From the cell containing the given text, extract its center point as (X, Y) coordinate. 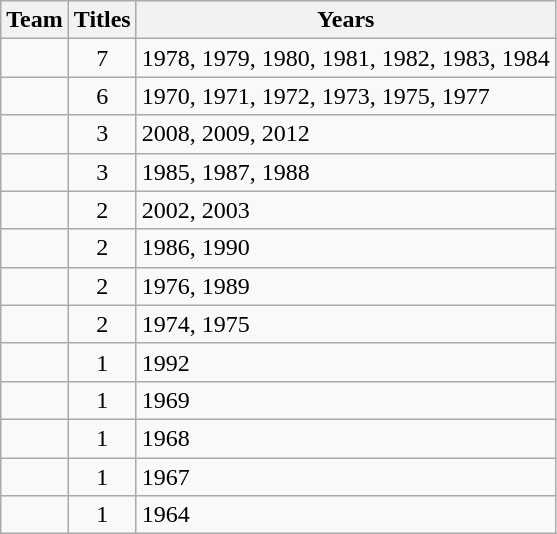
2002, 2003 (346, 210)
Years (346, 20)
1992 (346, 362)
7 (102, 58)
Team (35, 20)
1978, 1979, 1980, 1981, 1982, 1983, 1984 (346, 58)
1968 (346, 438)
1964 (346, 515)
1985, 1987, 1988 (346, 172)
2008, 2009, 2012 (346, 134)
1986, 1990 (346, 248)
1974, 1975 (346, 324)
1967 (346, 477)
1976, 1989 (346, 286)
Titles (102, 20)
6 (102, 96)
1970, 1971, 1972, 1973, 1975, 1977 (346, 96)
1969 (346, 400)
